Capture the cell that displays the provided text and extract its (X, Y) central coordinate. 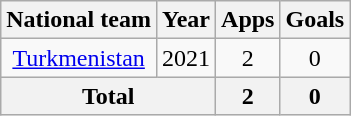
Total (108, 96)
National team (79, 20)
Year (186, 20)
Apps (248, 20)
2021 (186, 58)
Goals (315, 20)
Turkmenistan (79, 58)
